Search for the cell housing the specified text and yield its (X, Y) center coordinate. 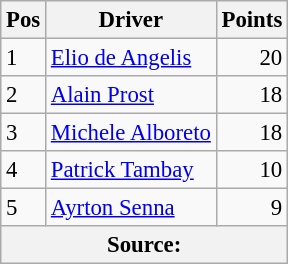
10 (252, 170)
5 (24, 208)
3 (24, 133)
20 (252, 58)
Patrick Tambay (132, 170)
Source: (144, 245)
Michele Alboreto (132, 133)
Points (252, 20)
Elio de Angelis (132, 58)
Ayrton Senna (132, 208)
Driver (132, 20)
1 (24, 58)
2 (24, 95)
4 (24, 170)
Alain Prost (132, 95)
Pos (24, 20)
9 (252, 208)
